Determine the (X, Y) coordinate at the center of the cell enclosing the given text.  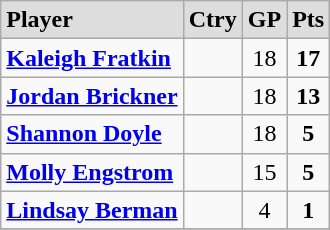
17 (308, 58)
Jordan Brickner (92, 96)
Ctry (212, 20)
GP (264, 20)
15 (264, 172)
4 (264, 210)
Lindsay Berman (92, 210)
1 (308, 210)
Molly Engstrom (92, 172)
Player (92, 20)
Shannon Doyle (92, 134)
13 (308, 96)
Pts (308, 20)
Kaleigh Fratkin (92, 58)
